Scan for the cell matching the given text and deliver its [x, y] coordinate at center. 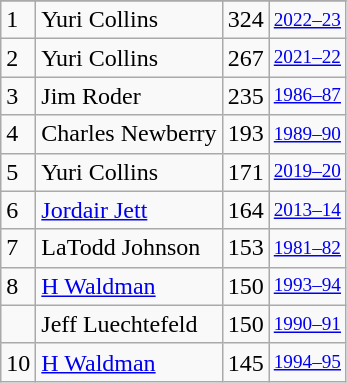
5 [18, 172]
267 [246, 58]
2013–14 [307, 210]
324 [246, 20]
193 [246, 134]
1994–95 [307, 362]
2021–22 [307, 58]
1981–82 [307, 248]
145 [246, 362]
10 [18, 362]
Jordair Jett [129, 210]
235 [246, 96]
2022–23 [307, 20]
1986–87 [307, 96]
Jim Roder [129, 96]
2 [18, 58]
7 [18, 248]
3 [18, 96]
Charles Newberry [129, 134]
6 [18, 210]
1993–94 [307, 286]
164 [246, 210]
2019–20 [307, 172]
1 [18, 20]
153 [246, 248]
Jeff Luechtefeld [129, 324]
1989–90 [307, 134]
8 [18, 286]
171 [246, 172]
LaTodd Johnson [129, 248]
1990–91 [307, 324]
4 [18, 134]
